Return the [x, y] coordinate for the center point of the cell that contains the specified text.  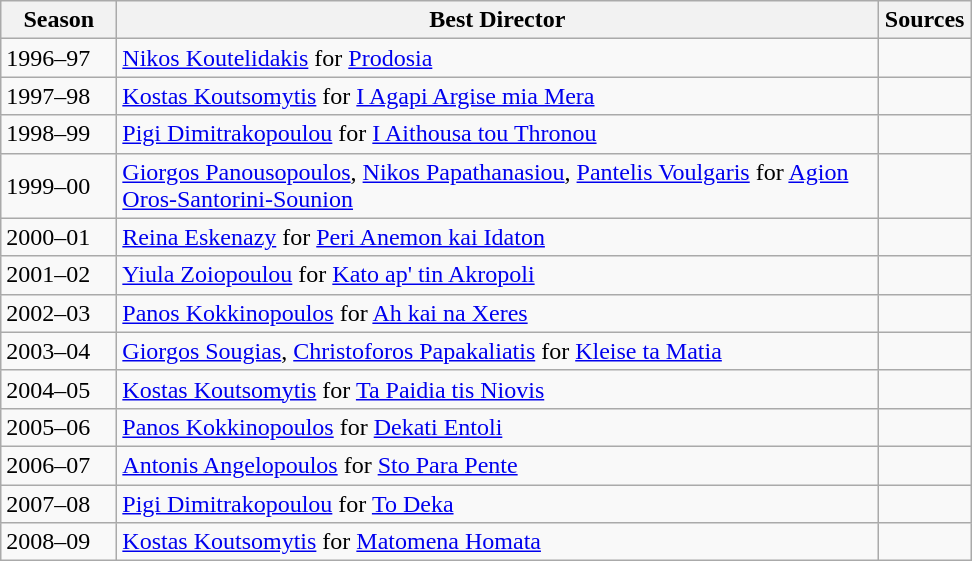
2006–07 [59, 465]
2007–08 [59, 503]
Nikos Koutelidakis for Prodosia [498, 58]
Kostas Koutsomytis for Ta Paidia tis Niovis [498, 389]
1996–97 [59, 58]
Giorgos Sougias, Christoforos Papakaliatis for Kleise ta Matia [498, 351]
Antonis Angelopoulos for Sto Para Pente [498, 465]
Yiula Zoiopoulou for Kato ap' tin Akropoli [498, 275]
Best Director [498, 20]
Kostas Koutsomytis for I Agapi Argise mia Mera [498, 96]
Panos Kokkinopoulos for Ah kai na Xeres [498, 313]
Giorgos Panousopoulos, Nikos Papathanasiou, Pantelis Voulgaris for Agion Oros-Santorini-Sounion [498, 186]
2005–06 [59, 427]
1998–99 [59, 134]
Season [59, 20]
Pigi Dimitrakopoulou for I Aithousa tou Thronou [498, 134]
Panos Kokkinopoulos for Dekati Entoli [498, 427]
2003–04 [59, 351]
2008–09 [59, 542]
Kostas Koutsomytis for Matomena Homata [498, 542]
2000–01 [59, 237]
1997–98 [59, 96]
Reina Eskenazy for Peri Anemon kai Idaton [498, 237]
Sources [925, 20]
Pigi Dimitrakopoulou for To Deka [498, 503]
2002–03 [59, 313]
2004–05 [59, 389]
2001–02 [59, 275]
1999–00 [59, 186]
